Output the (X, Y) coordinate of the center of the cell containing the given text.  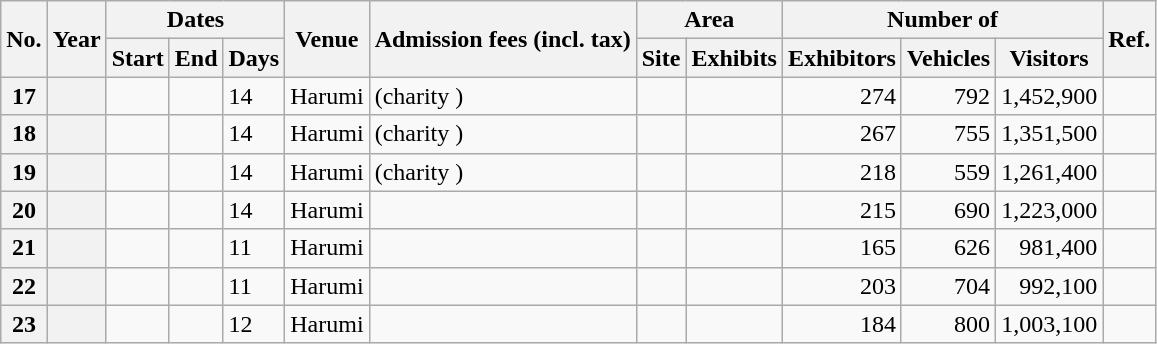
Ref. (1130, 39)
792 (948, 96)
20 (24, 210)
Exhibitors (842, 58)
992,100 (1050, 286)
1,261,400 (1050, 172)
215 (842, 210)
1,351,500 (1050, 134)
Exhibits (734, 58)
Visitors (1050, 58)
End (196, 58)
1,452,900 (1050, 96)
Vehicles (948, 58)
184 (842, 324)
Number of (942, 20)
800 (948, 324)
23 (24, 324)
218 (842, 172)
559 (948, 172)
755 (948, 134)
626 (948, 248)
1,223,000 (1050, 210)
Year (76, 39)
22 (24, 286)
19 (24, 172)
Admission fees (incl. tax) (502, 39)
1,003,100 (1050, 324)
18 (24, 134)
12 (254, 324)
21 (24, 248)
Start (138, 58)
Days (254, 58)
165 (842, 248)
274 (842, 96)
Venue (327, 39)
981,400 (1050, 248)
Site (661, 58)
690 (948, 210)
267 (842, 134)
704 (948, 286)
17 (24, 96)
Dates (196, 20)
Area (709, 20)
203 (842, 286)
No. (24, 39)
